Extract the (X, Y) coordinate from the center of the cell holding the provided text.  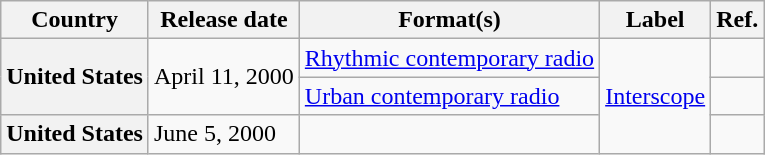
Ref. (738, 20)
Format(s) (449, 20)
June 5, 2000 (224, 134)
Rhythmic contemporary radio (449, 58)
Interscope (656, 96)
Country (75, 20)
Label (656, 20)
Release date (224, 20)
April 11, 2000 (224, 77)
Urban contemporary radio (449, 96)
